Scan for the cell matching the given text and deliver its [x, y] coordinate at center. 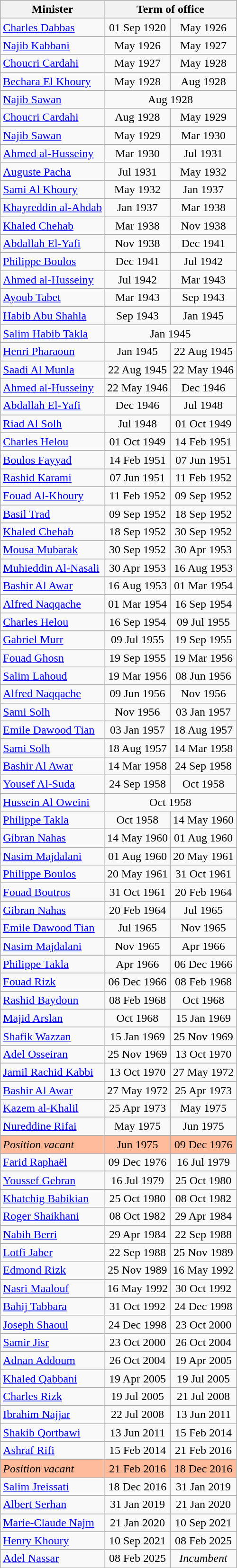
22 Jul 2008 [137, 1415]
Nasri Maalouf [53, 1288]
Minister [53, 9]
Yousef Al-Suda [53, 784]
Nabih Berri [53, 1234]
Roger Shaikhani [53, 1216]
Henry Khoury [53, 1541]
Charles Dabbas [53, 27]
Fouad Ghosn [53, 658]
Gabriel Murr [53, 640]
Salim Habib Takla [53, 334]
Joseph Shaoul [53, 1324]
Adel Nassar [53, 1559]
Adnan Addoum [53, 1360]
08 Jun 1956 [203, 676]
Ibrahim Najjar [53, 1415]
21 Jul 2008 [203, 1397]
01 Sep 1920 [137, 27]
Term of office [170, 9]
Bechara El Khoury [53, 81]
Basil Trad [53, 514]
Youssef Gebran [53, 1180]
Hussein Al Oweini [53, 802]
31 Oct 1992 [137, 1306]
Boulos Fayyad [53, 460]
Rashid Baydoun [53, 1000]
Kazem al-Khalil [53, 1108]
Albert Serhan [53, 1505]
Charles Rizk [53, 1397]
Khatchig Babikian [53, 1198]
Saadi Al Munla [53, 370]
30 Oct 1992 [203, 1288]
Mousa Mubarak [53, 550]
Adel Osseiran [53, 1054]
Fouad Rizk [53, 982]
Habib Abu Shahla [53, 316]
Jamil Rachid Kabbi [53, 1072]
Salim Lahoud [53, 676]
Sami Al Khoury [53, 189]
Samir Jisr [53, 1342]
Shafik Wazzan [53, 1036]
Bahij Tabbara [53, 1306]
Riad Al Solh [53, 424]
Najib Kabbani [53, 45]
09 Jun 1956 [137, 694]
Fouad Boutros [53, 892]
Ashraf Rifi [53, 1451]
Majid Arslan [53, 1018]
Edmond Rizk [53, 1270]
Farid Raphaël [53, 1162]
Khaled Qabbani [53, 1379]
Shakib Qortbawi [53, 1433]
Marie-Claude Najm [53, 1523]
Incumbent [203, 1559]
Rashid Karami [53, 478]
Khayreddin al-Ahdab [53, 207]
Fouad Al-Khoury [53, 496]
Salim Jreissati [53, 1487]
Nureddine Rifai [53, 1126]
Auguste Pacha [53, 171]
Ayoub Tabet [53, 298]
Lotfi Jaber [53, 1252]
Muhieddin Al-Nasali [53, 568]
Henri Pharaoun [53, 352]
